Find where the given text appears and provide that cell's center as (x, y) coordinate. 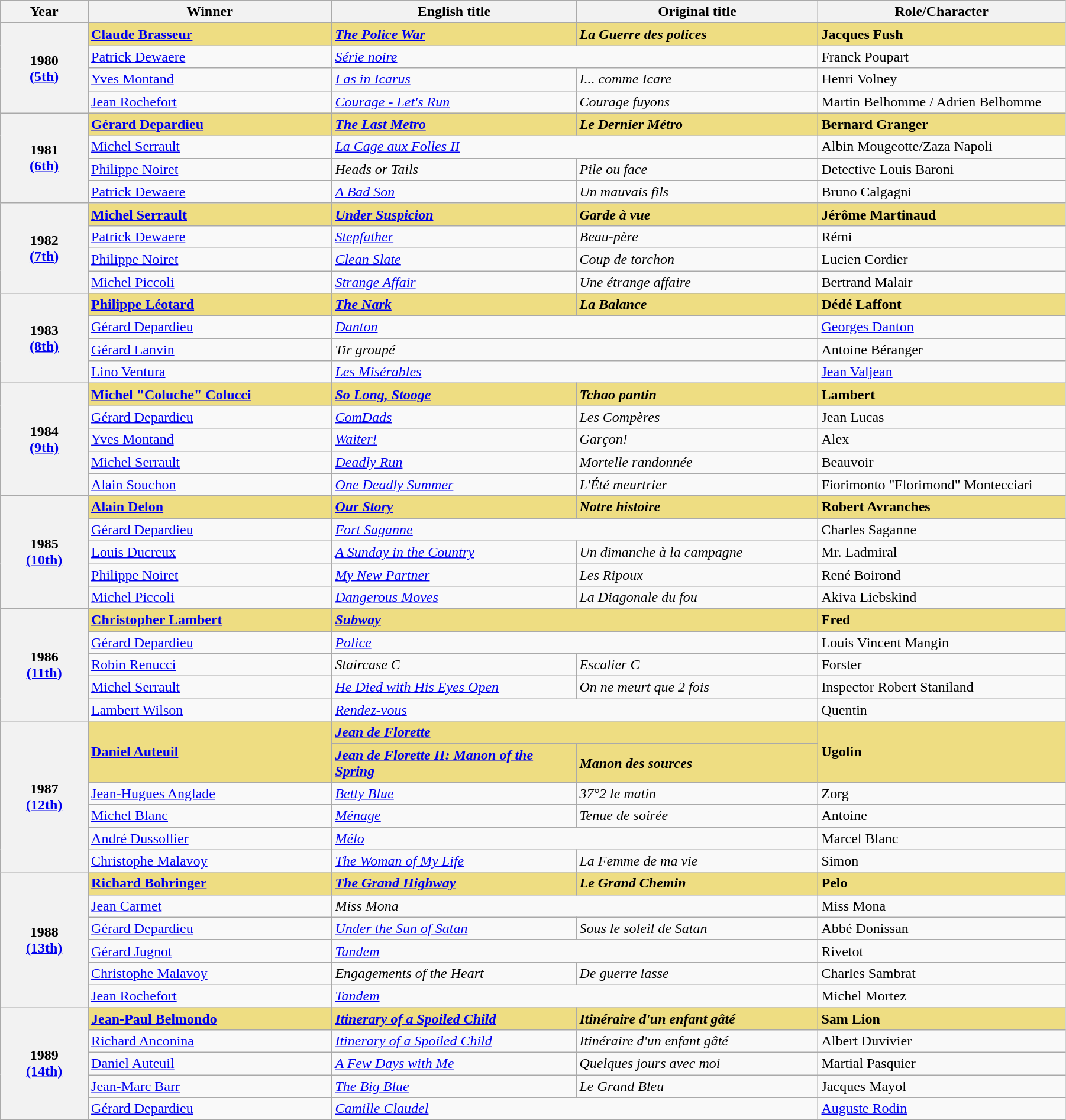
La Cage aux Folles II (575, 147)
Deadly Run (454, 462)
Sous le soleil de Satan (697, 928)
Bertrand Malair (942, 282)
Police (575, 642)
Garde à vue (697, 214)
The Last Metro (454, 124)
Lino Ventura (210, 372)
A Few Days with Me (454, 1064)
Michel "Coluche" Colucci (210, 395)
Jérôme Martinaud (942, 214)
Michel Mortez (942, 996)
Série noire (575, 57)
Le Grand Bleu (697, 1086)
Waiter! (454, 440)
Quentin (942, 710)
Clean Slate (454, 259)
Tir groupé (575, 350)
The Nark (454, 305)
Michel Blanc (210, 816)
Our Story (454, 507)
Ménage (454, 816)
The Grand Highway (454, 883)
Jean-Hugues Anglade (210, 793)
Alain Delon (210, 507)
Christopher Lambert (210, 619)
L'Été meurtrier (697, 485)
Role/Character (942, 12)
Under Suspicion (454, 214)
Robert Avranches (942, 507)
Forster (942, 665)
Albert Duvivier (942, 1041)
Rémi (942, 237)
1988(13th) (44, 940)
Jean Lucas (942, 417)
La Guerre des polices (697, 34)
Fred (942, 619)
1981(6th) (44, 158)
My New Partner (454, 574)
Garçon! (697, 440)
Bruno Calgagni (942, 192)
The Police War (454, 34)
1982(7th) (44, 248)
Antoine (942, 816)
Claude Brasseur (210, 34)
Courage - Let's Run (454, 102)
Pelo (942, 883)
Gérard Lanvin (210, 350)
Tenue de soirée (697, 816)
Engagements of the Heart (454, 973)
Original title (697, 12)
Rivetot (942, 951)
Lambert Wilson (210, 710)
So Long, Stooge (454, 395)
1985(10th) (44, 552)
Bernard Granger (942, 124)
André Dussollier (210, 838)
Dangerous Moves (454, 597)
Mélo (575, 838)
Under the Sun of Satan (454, 928)
Lambert (942, 395)
Ugolin (942, 751)
Betty Blue (454, 793)
The Big Blue (454, 1086)
He Died with His Eyes Open (454, 688)
One Deadly Summer (454, 485)
1987(12th) (44, 796)
Un mauvais fils (697, 192)
A Sunday in the Country (454, 552)
A Bad Son (454, 192)
La Diagonale du fou (697, 597)
Rendez-vous (575, 710)
I... comme Icare (697, 79)
Jean-Paul Belmondo (210, 1018)
René Boirond (942, 574)
Philippe Léotard (210, 305)
Zorg (942, 793)
Strange Affair (454, 282)
Fort Saganne (575, 530)
The Woman of My Life (454, 861)
Notre histoire (697, 507)
Robin Renucci (210, 665)
Coup de torchon (697, 259)
Richard Bohringer (210, 883)
Marcel Blanc (942, 838)
Les Ripoux (697, 574)
Jacques Fush (942, 34)
1983(8th) (44, 338)
Pile ou face (697, 169)
Escalier C (697, 665)
Tchao pantin (697, 395)
Akiva Liebskind (942, 597)
Charles Sambrat (942, 973)
Louis Ducreux (210, 552)
Year (44, 12)
Louis Vincent Mangin (942, 642)
Martin Belhomme / Adrien Belhomme (942, 102)
1980(5th) (44, 68)
De guerre lasse (697, 973)
Martial Pasquier (942, 1064)
Jean Valjean (942, 372)
Charles Saganne (942, 530)
Le Dernier Métro (697, 124)
La Balance (697, 305)
Quelques jours avec moi (697, 1064)
Heads or Tails (454, 169)
Les Misérables (575, 372)
Beau-père (697, 237)
Alain Souchon (210, 485)
On ne meurt que 2 fois (697, 688)
Fiorimonto "Florimond" Montecciari (942, 485)
Manon des sources (697, 763)
Abbé Donissan (942, 928)
Sam Lion (942, 1018)
Richard Anconina (210, 1041)
Les Compères (697, 417)
1989(14th) (44, 1063)
Albin Mougeotte/Zaza Napoli (942, 147)
Georges Danton (942, 327)
Courage fuyons (697, 102)
Beauvoir (942, 462)
ComDads (454, 417)
Henri Volney (942, 79)
Winner (210, 12)
Dédé Laffont (942, 305)
Camille Claudel (575, 1109)
Mortelle randonnée (697, 462)
Un dimanche à la campagne (697, 552)
Jean-Marc Barr (210, 1086)
Detective Louis Baroni (942, 169)
Antoine Béranger (942, 350)
La Femme de ma vie (697, 861)
Stepfather (454, 237)
Jean de Florette (575, 732)
Franck Poupart (942, 57)
Lucien Cordier (942, 259)
Jacques Mayol (942, 1086)
Simon (942, 861)
Jean Carmet (210, 906)
I as in Icarus (454, 79)
Inspector Robert Staniland (942, 688)
Alex (942, 440)
Le Grand Chemin (697, 883)
Jean de Florette II: Manon of the Spring (454, 763)
1984(9th) (44, 440)
Mr. Ladmiral (942, 552)
Une étrange affaire (697, 282)
English title (454, 12)
1986(11th) (44, 664)
Gérard Jugnot (210, 951)
Auguste Rodin (942, 1109)
Staircase C (454, 665)
37°2 le matin (697, 793)
Subway (575, 619)
Danton (575, 327)
